Capture the cell that displays the provided text and extract its [X, Y] central coordinate. 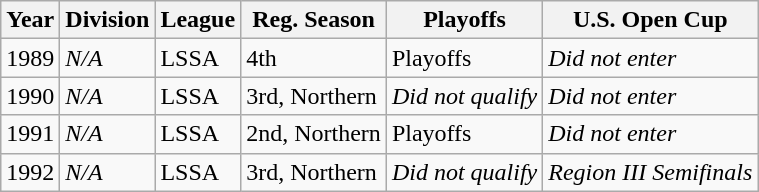
Year [30, 20]
2nd, Northern [314, 134]
League [198, 20]
1989 [30, 58]
Reg. Season [314, 20]
1991 [30, 134]
Division [108, 20]
4th [314, 58]
1990 [30, 96]
1992 [30, 172]
Region III Semifinals [650, 172]
U.S. Open Cup [650, 20]
